Extract the [X, Y] coordinate from the center of the cell holding the provided text.  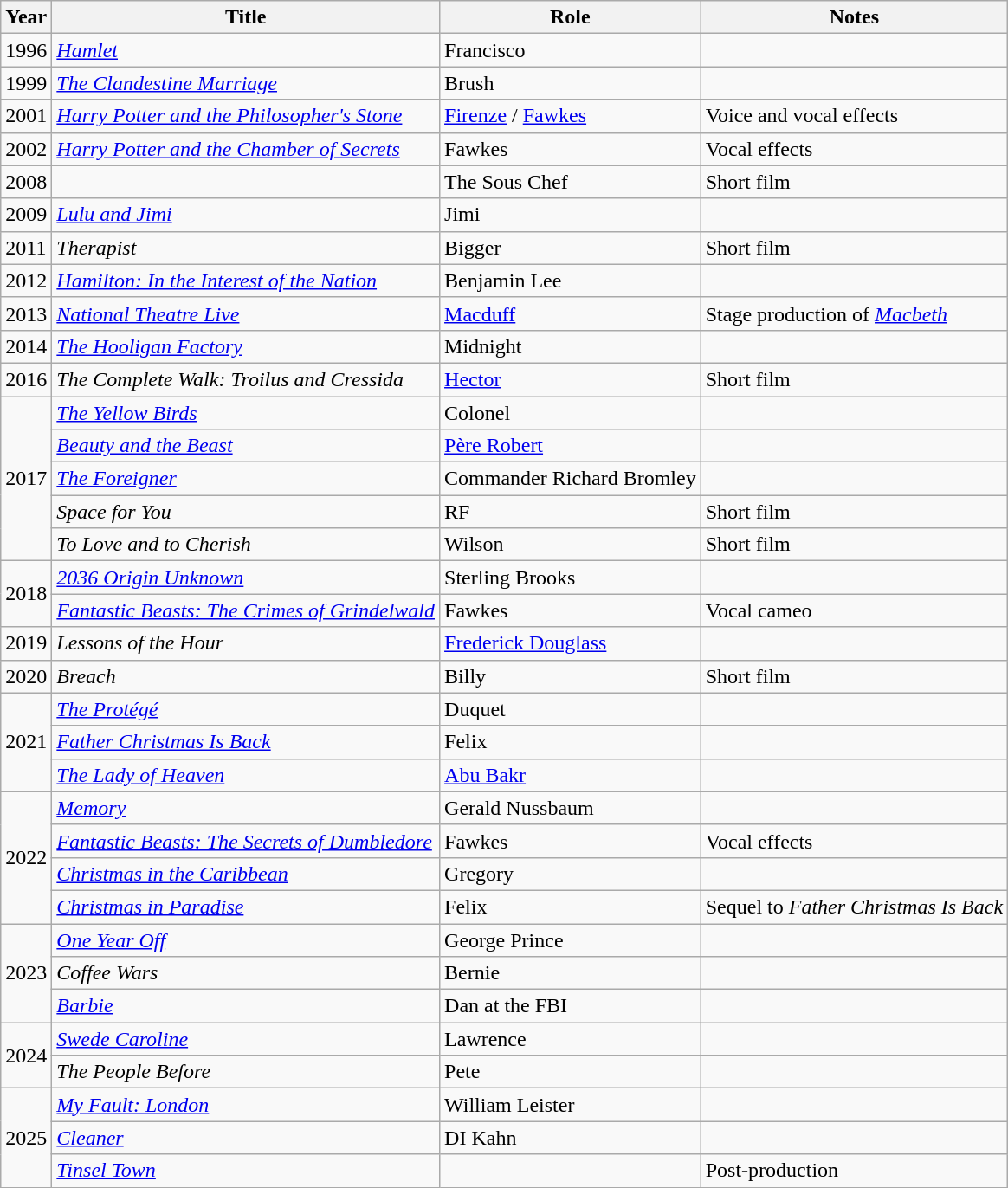
George Prince [571, 939]
2012 [26, 281]
Hamlet [246, 50]
Benjamin Lee [571, 281]
Gregory [571, 874]
The Lady of Heaven [246, 775]
Vocal cameo [854, 610]
Bernie [571, 973]
2013 [26, 313]
Commander Richard Bromley [571, 479]
Billy [571, 676]
Year [26, 17]
2019 [26, 643]
Space for You [246, 512]
Hector [571, 379]
Père Robert [571, 446]
Bigger [571, 248]
William Leister [571, 1105]
Midnight [571, 346]
Hamilton: In the Interest of the Nation [246, 281]
The Sous Chef [571, 182]
Francisco [571, 50]
Macduff [571, 313]
Tinsel Town [246, 1171]
Lawrence [571, 1039]
Christmas in the Caribbean [246, 874]
Lulu and Jimi [246, 215]
Wilson [571, 545]
To Love and to Cherish [246, 545]
Lessons of the Hour [246, 643]
Sterling Brooks [571, 578]
The People Before [246, 1072]
Frederick Douglass [571, 643]
The Complete Walk: Troilus and Cressida [246, 379]
2021 [26, 742]
Voice and vocal effects [854, 116]
Christmas in Paradise [246, 907]
2017 [26, 479]
Therapist [246, 248]
RF [571, 512]
The Hooligan Factory [246, 346]
Sequel to Father Christmas Is Back [854, 907]
Harry Potter and the Chamber of Secrets [246, 149]
Dan at the FBI [571, 1006]
1996 [26, 50]
Fantastic Beasts: The Crimes of Grindelwald [246, 610]
Memory [246, 808]
Brush [571, 83]
2020 [26, 676]
1999 [26, 83]
Duquet [571, 709]
Pete [571, 1072]
2016 [26, 379]
The Foreigner [246, 479]
2036 Origin Unknown [246, 578]
My Fault: London [246, 1105]
Gerald Nussbaum [571, 808]
2009 [26, 215]
Barbie [246, 1006]
2023 [26, 972]
2002 [26, 149]
The Clandestine Marriage [246, 83]
2022 [26, 857]
The Protégé [246, 709]
Notes [854, 17]
Coffee Wars [246, 973]
2025 [26, 1138]
The Yellow Birds [246, 413]
2024 [26, 1056]
Role [571, 17]
2001 [26, 116]
DI Kahn [571, 1138]
Stage production of Macbeth [854, 313]
2008 [26, 182]
2014 [26, 346]
Jimi [571, 215]
Father Christmas Is Back [246, 742]
2018 [26, 594]
Fantastic Beasts: The Secrets of Dumbledore [246, 841]
Firenze / Fawkes [571, 116]
Abu Bakr [571, 775]
One Year Off [246, 939]
Post-production [854, 1171]
Colonel [571, 413]
Title [246, 17]
2011 [26, 248]
National Theatre Live [246, 313]
Breach [246, 676]
Swede Caroline [246, 1039]
Cleaner [246, 1138]
Beauty and the Beast [246, 446]
Harry Potter and the Philosopher's Stone [246, 116]
